Return [X, Y] of the center of cell containing provided text 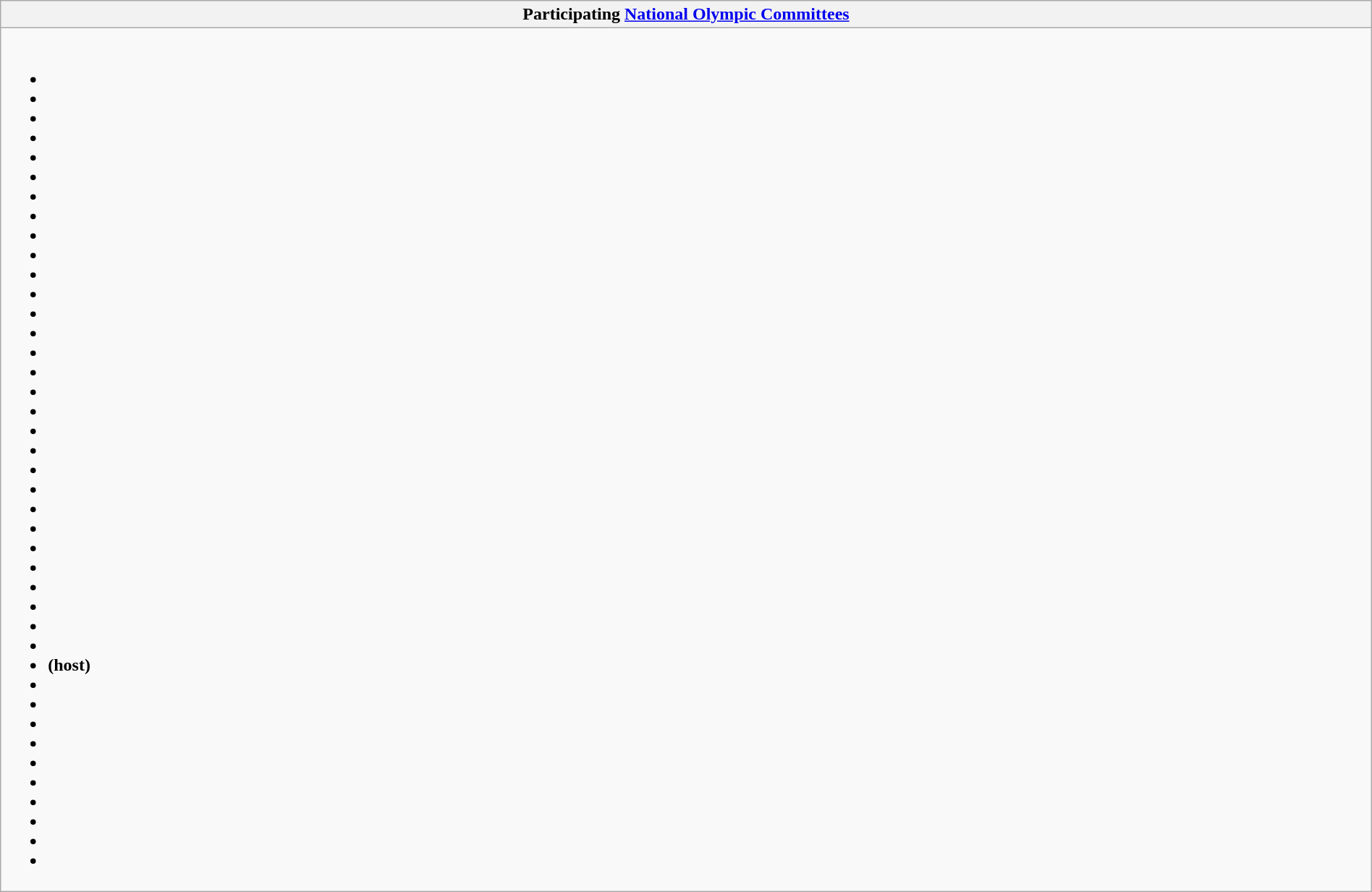
Participating National Olympic Committees [686, 14]
(host) [686, 460]
